For the text-containing cell, return its midpoint in [X, Y] coordinate format. 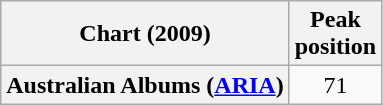
Peakposition [335, 34]
71 [335, 85]
Australian Albums (ARIA) [145, 85]
Chart (2009) [145, 34]
